Detect which cell encompasses the target text, then output its [x, y] center coordinate. 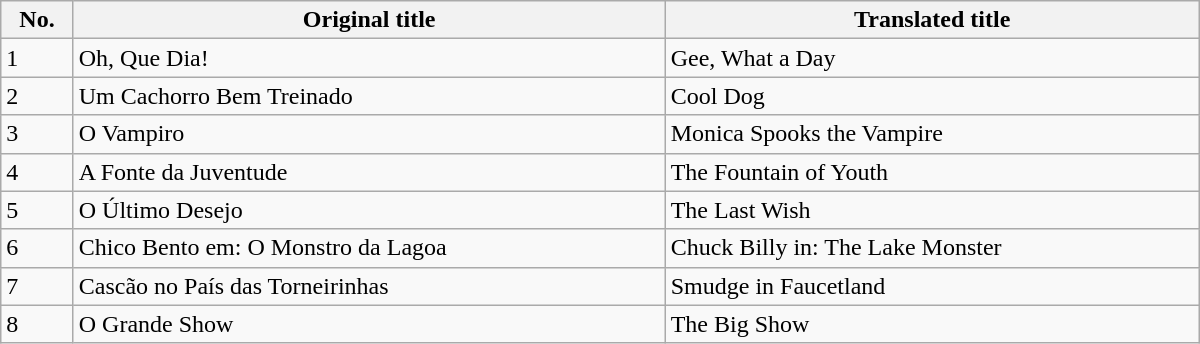
The Last Wish [932, 210]
Gee, What a Day [932, 58]
O Último Desejo [369, 210]
The Fountain of Youth [932, 172]
Um Cachorro Bem Treinado [369, 96]
O Grande Show [369, 324]
2 [37, 96]
Oh, Que Dia! [369, 58]
Cool Dog [932, 96]
O Vampiro [369, 134]
Monica Spooks the Vampire [932, 134]
Chico Bento em: O Monstro da Lagoa [369, 248]
8 [37, 324]
Original title [369, 20]
3 [37, 134]
7 [37, 286]
6 [37, 248]
No. [37, 20]
Chuck Billy in: The Lake Monster [932, 248]
5 [37, 210]
Translated title [932, 20]
4 [37, 172]
Smudge in Faucetland [932, 286]
The Big Show [932, 324]
A Fonte da Juventude [369, 172]
Cascão no País das Torneirinhas [369, 286]
1 [37, 58]
